Extract the (x, y) coordinate from the center of the cell holding the provided text.  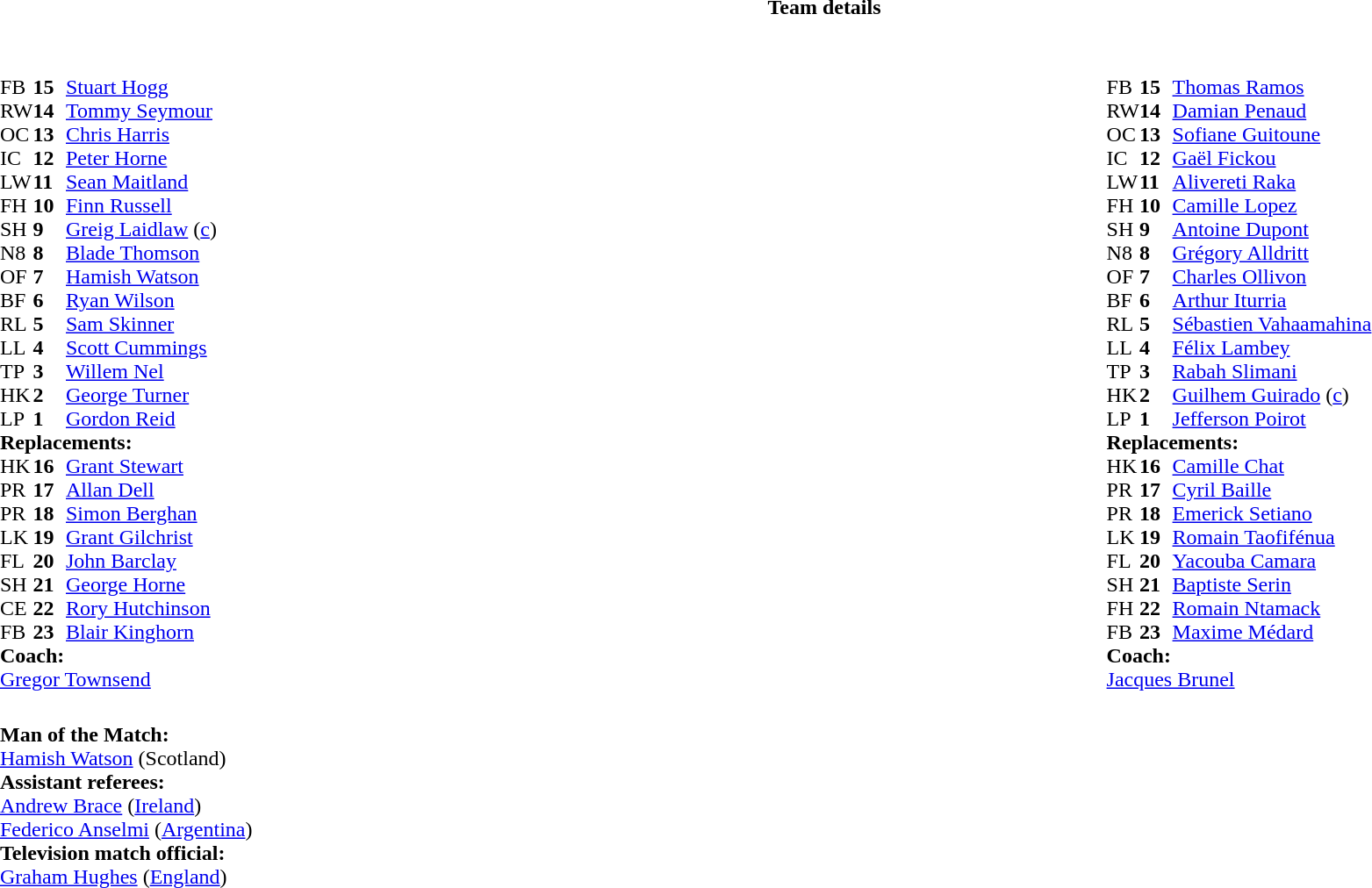
Yacouba Camara (1273, 562)
Antoine Dupont (1273, 230)
Chris Harris (141, 135)
Emerick Setiano (1273, 514)
Blair Kinghorn (141, 632)
Blade Thomson (141, 253)
Gordon Reid (141, 419)
Camille Chat (1273, 467)
Jefferson Poirot (1273, 419)
Grant Stewart (141, 467)
Tommy Seymour (141, 111)
Rory Hutchinson (141, 609)
Arthur Iturria (1273, 300)
Charles Ollivon (1273, 277)
Rabah Slimani (1273, 372)
Willem Nel (141, 372)
Damian Penaud (1273, 111)
Alivereti Raka (1273, 183)
CE (17, 609)
Allan Dell (141, 490)
George Turner (141, 395)
Thomas Ramos (1273, 88)
Jacques Brunel (1239, 679)
Romain Ntamack (1273, 609)
Simon Berghan (141, 514)
Peter Horne (141, 158)
Gaël Fickou (1273, 158)
Stuart Hogg (141, 88)
George Horne (141, 584)
Sébastien Vahaamahina (1273, 325)
Sean Maitland (141, 183)
Baptiste Serin (1273, 584)
Maxime Médard (1273, 632)
Finn Russell (141, 205)
Hamish Watson (141, 277)
John Barclay (141, 562)
Greig Laidlaw (c) (141, 230)
Sam Skinner (141, 325)
Romain Taofifénua (1273, 537)
Sofiane Guitoune (1273, 135)
Grant Gilchrist (141, 537)
Félix Lambey (1273, 347)
Guilhem Guirado (c) (1273, 395)
Grégory Alldritt (1273, 253)
Ryan Wilson (141, 300)
Camille Lopez (1273, 205)
Scott Cummings (141, 347)
Cyril Baille (1273, 490)
Gregor Townsend (109, 679)
